Identify which cell holds the provided text, then report its (x, y) central coordinate. 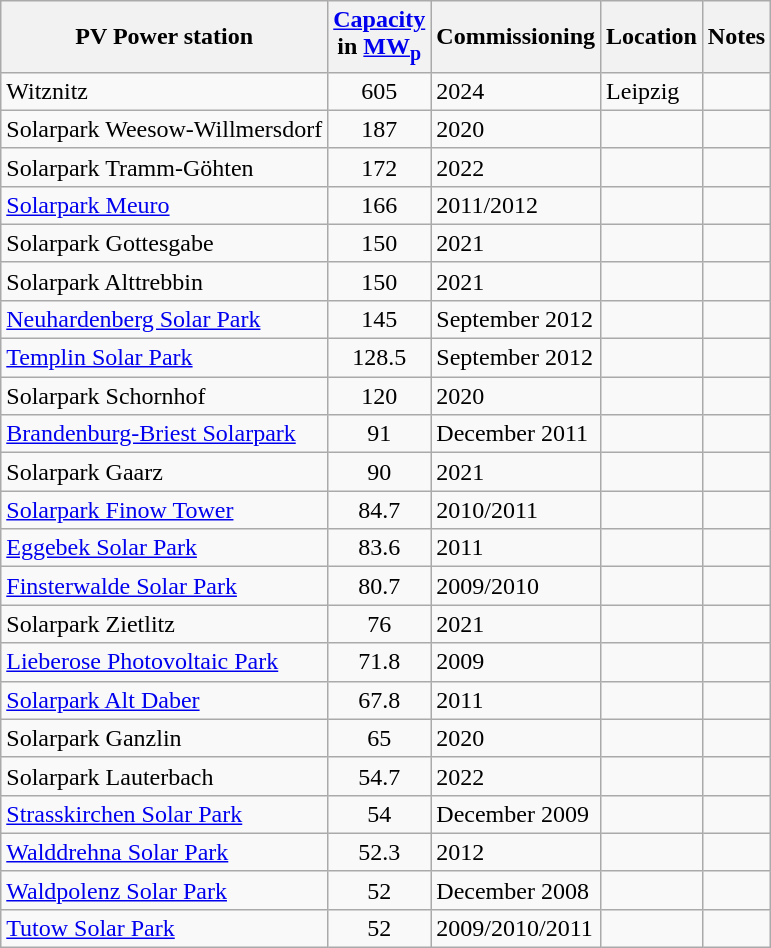
71.8 (380, 662)
76 (380, 624)
December 2008 (516, 890)
54.7 (380, 776)
Solarpark Lauterbach (164, 776)
Solarpark Tramm-Göhten (164, 167)
65 (380, 738)
2009 (516, 662)
2024 (516, 91)
67.8 (380, 700)
2010/2011 (516, 510)
172 (380, 167)
Waldpolenz Solar Park (164, 890)
Finsterwalde Solar Park (164, 586)
54 (380, 814)
120 (380, 396)
91 (380, 434)
2012 (516, 852)
Leipzig (652, 91)
Eggebek Solar Park (164, 548)
128.5 (380, 358)
PV Power station (164, 36)
80.7 (380, 586)
52.3 (380, 852)
145 (380, 319)
Solarpark Gottesgabe (164, 243)
Commissioning (516, 36)
605 (380, 91)
Tutow Solar Park (164, 928)
Solarpark Alt Daber (164, 700)
Witznitz (164, 91)
Location (652, 36)
90 (380, 472)
Strasskirchen Solar Park (164, 814)
2009/2010/2011 (516, 928)
Templin Solar Park (164, 358)
Solarpark Alttrebbin (164, 281)
2011/2012 (516, 205)
December 2011 (516, 434)
Notes (736, 36)
Solarpark Zietlitz (164, 624)
84.7 (380, 510)
Lieberose Photovoltaic Park (164, 662)
Solarpark Finow Tower (164, 510)
Solarpark Ganzlin (164, 738)
187 (380, 129)
83.6 (380, 548)
Brandenburg-Briest Solarpark (164, 434)
Solarpark Gaarz (164, 472)
Solarpark Schornhof (164, 396)
Capacityin MWp (380, 36)
2009/2010 (516, 586)
Solarpark Weesow-Willmersdorf (164, 129)
166 (380, 205)
Neuhardenberg Solar Park (164, 319)
December 2009 (516, 814)
Walddrehna Solar Park (164, 852)
Solarpark Meuro (164, 205)
